Find where the given text appears and provide that cell's center as (x, y) coordinate. 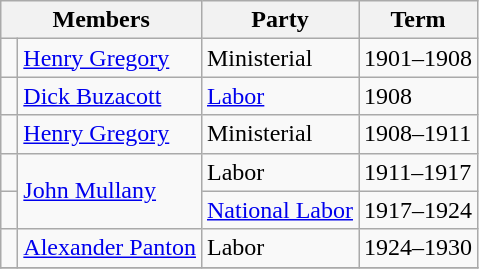
1911–1917 (418, 172)
1917–1924 (418, 210)
John Mullany (110, 191)
Term (418, 20)
1901–1908 (418, 58)
1908 (418, 96)
Members (102, 20)
National Labor (280, 210)
Party (280, 20)
1924–1930 (418, 248)
Alexander Panton (110, 248)
Dick Buzacott (110, 96)
1908–1911 (418, 134)
